For the text-containing cell, return its midpoint in [X, Y] coordinate format. 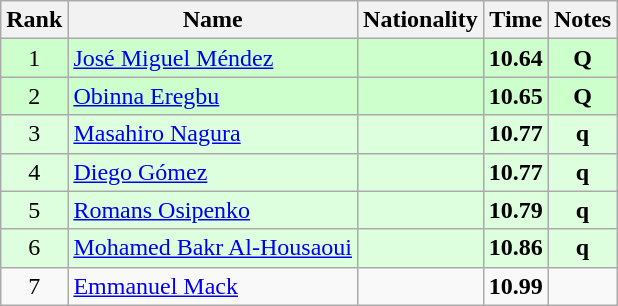
10.65 [516, 96]
1 [34, 58]
Rank [34, 20]
4 [34, 172]
Masahiro Nagura [213, 134]
Obinna Eregbu [213, 96]
10.86 [516, 248]
10.79 [516, 210]
2 [34, 96]
Mohamed Bakr Al-Housaoui [213, 248]
Romans Osipenko [213, 210]
Notes [582, 20]
Emmanuel Mack [213, 286]
Name [213, 20]
5 [34, 210]
10.99 [516, 286]
10.64 [516, 58]
Nationality [421, 20]
6 [34, 248]
Diego Gómez [213, 172]
José Miguel Méndez [213, 58]
3 [34, 134]
Time [516, 20]
7 [34, 286]
